For the text-containing cell, return its midpoint in [x, y] coordinate format. 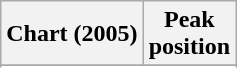
Peak position [189, 34]
Chart (2005) [72, 34]
